Find where the given text appears and provide that cell's center as [x, y] coordinate. 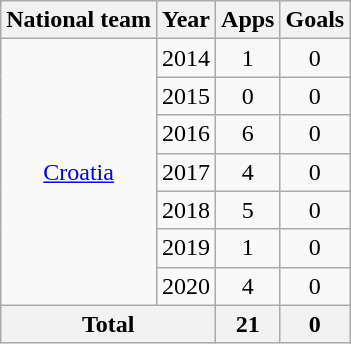
5 [248, 210]
Croatia [79, 172]
21 [248, 324]
National team [79, 20]
Total [108, 324]
2017 [186, 172]
2016 [186, 134]
6 [248, 134]
2018 [186, 210]
2019 [186, 248]
Apps [248, 20]
Year [186, 20]
Goals [315, 20]
2014 [186, 58]
2020 [186, 286]
2015 [186, 96]
